From the cell containing the given text, extract its center point as (X, Y) coordinate. 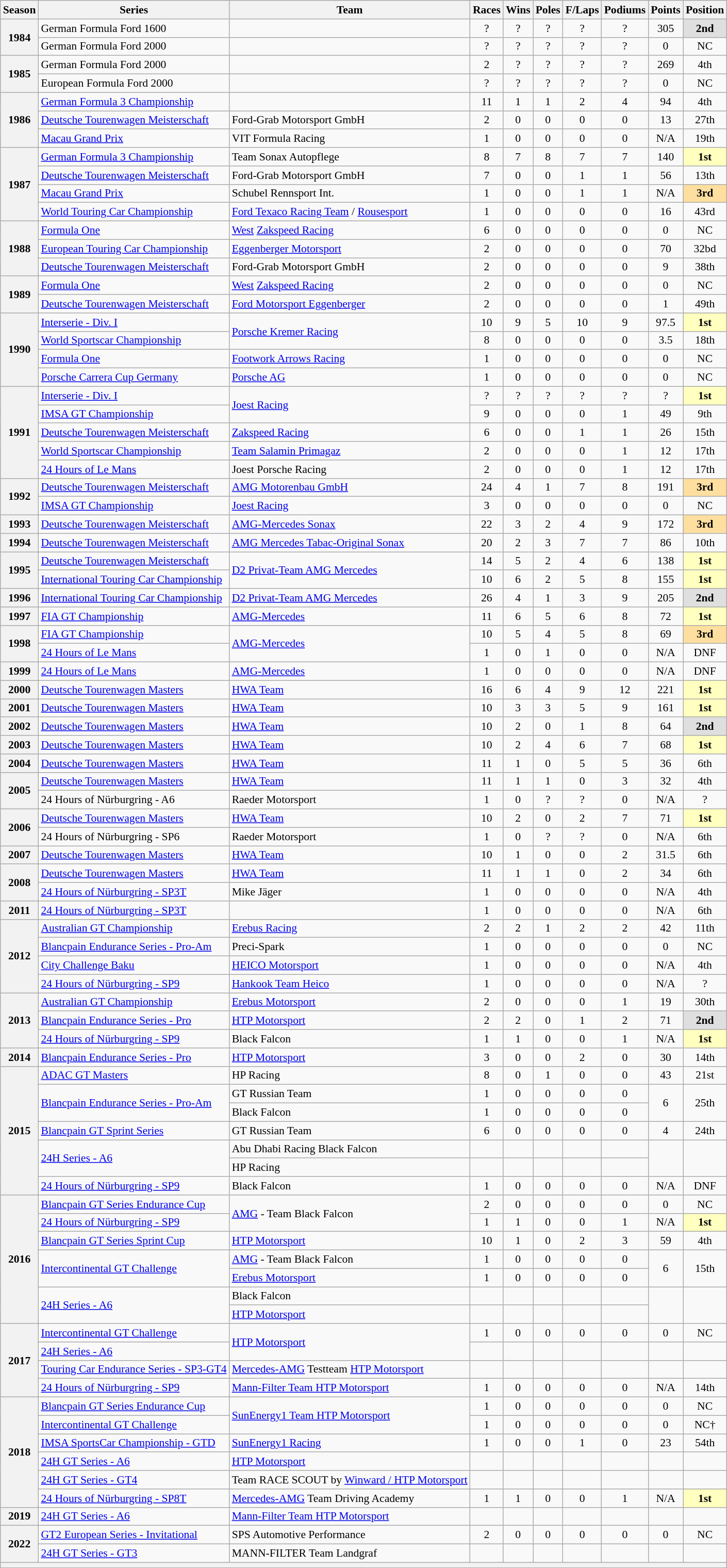
Ford Motorsport Eggenberger (350, 304)
Mike Jäger (350, 892)
2015 (20, 1131)
38th (705, 267)
Footwork Arrows Racing (350, 359)
2013 (20, 1020)
Wins (518, 10)
72 (666, 616)
2019 (20, 1516)
27th (705, 120)
32bd (705, 249)
3.5 (666, 340)
86 (666, 543)
AMG Motorenbau GmbH (350, 487)
1996 (20, 598)
49 (666, 414)
68 (666, 745)
Abu Dhabi Racing Black Falcon (350, 1149)
1988 (20, 249)
Touring Car Endurance Series - SP3-GT4 (134, 1369)
2014 (20, 1057)
VIT Formula Racing (350, 139)
1995 (20, 570)
59 (666, 1241)
2006 (20, 827)
AMG-Mercedes Sonax (350, 525)
GT2 European Series - Invitational (134, 1535)
1998 (20, 644)
Podiums (625, 10)
1987 (20, 184)
ADAC GT Masters (134, 1075)
1986 (20, 120)
2005 (20, 790)
21st (705, 1075)
32 (666, 781)
24H GT Series - GT3 (134, 1554)
42 (666, 928)
269 (666, 65)
MANN-FILTER Team Landgraf (350, 1554)
191 (666, 487)
SunEnergy1 Team HTP Motorsport (350, 1415)
HEICO Motorsport (350, 966)
140 (666, 157)
Team (350, 10)
13 (666, 120)
161 (666, 708)
69 (666, 634)
31.5 (666, 855)
94 (666, 102)
64 (666, 727)
172 (666, 525)
Zakspeed Racing (350, 433)
34 (666, 874)
2003 (20, 745)
2001 (20, 708)
1994 (20, 543)
155 (666, 580)
43rd (705, 212)
23 (666, 1443)
18th (705, 340)
24 Hours of Nürburgring - A6 (134, 800)
9th (705, 414)
Races (487, 10)
Porsche AG (350, 378)
2012 (20, 956)
1990 (20, 350)
2017 (20, 1360)
43 (666, 1075)
305 (666, 28)
2000 (20, 690)
97.5 (666, 322)
SPS Automotive Performance (350, 1535)
36 (666, 763)
1985 (20, 74)
30 (666, 1057)
German Formula Ford 1600 (134, 28)
49th (705, 304)
24 Hours of Nürburgring - SP6 (134, 837)
19 (666, 1002)
European Formula Ford 2000 (134, 84)
22 (487, 525)
Season (20, 10)
2016 (20, 1260)
30th (705, 1002)
Eggenberger Motorsport (350, 249)
Blancpain GT Sprint Series (134, 1131)
2011 (20, 910)
Team Salamin Primagaz (350, 451)
SunEnergy1 Racing (350, 1443)
IMSA SportsCar Championship - GTD (134, 1443)
1997 (20, 616)
Series (134, 10)
World Touring Car Championship (134, 212)
Joest Porsche Racing (350, 469)
Mercedes-AMG Team Driving Academy (350, 1498)
138 (666, 561)
1991 (20, 432)
2002 (20, 727)
NC† (705, 1425)
11th (705, 928)
2018 (20, 1452)
Position (705, 10)
AMG Mercedes Tabac-Original Sonax (350, 543)
1984 (20, 37)
Blancpain GT Series Sprint Cup (134, 1241)
Team Sonax Autopflege (350, 157)
Erebus Racing (350, 928)
City Challenge Baku (134, 966)
2008 (20, 883)
56 (666, 175)
2007 (20, 855)
Ford Texaco Racing Team / Rousesport (350, 212)
25th (705, 1103)
F/Laps (583, 10)
20 (487, 543)
24 (487, 487)
19th (705, 139)
Mercedes-AMG Testteam HTP Motorsport (350, 1369)
2022 (20, 1544)
13th (705, 175)
Points (666, 10)
Porsche Carrera Cup Germany (134, 378)
1989 (20, 295)
221 (666, 690)
Porsche Kremer Racing (350, 331)
Poles (548, 10)
1993 (20, 525)
205 (666, 598)
Team RACE SCOUT by Winward / HTP Motorsport (350, 1480)
2004 (20, 763)
54th (705, 1443)
10th (705, 543)
Hankook Team Heico (350, 984)
1992 (20, 496)
14 (487, 561)
Schubel Rennsport Int. (350, 193)
Preci-Spark (350, 947)
24th (705, 1131)
70 (666, 249)
European Touring Car Championship (134, 249)
1999 (20, 672)
24H GT Series - GT4 (134, 1480)
24 Hours of Nürburgring - SP8T (134, 1498)
